Scan for the cell matching the given text and deliver its [X, Y] coordinate at center. 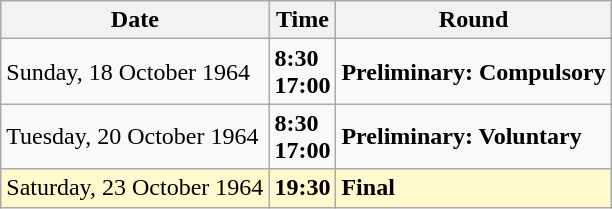
Round [474, 20]
Time [302, 20]
19:30 [302, 188]
Saturday, 23 October 1964 [135, 188]
Preliminary: Compulsory [474, 72]
Sunday, 18 October 1964 [135, 72]
Tuesday, 20 October 1964 [135, 136]
Final [474, 188]
Preliminary: Voluntary [474, 136]
Date [135, 20]
